Search for the cell housing the specified text and yield its (X, Y) center coordinate. 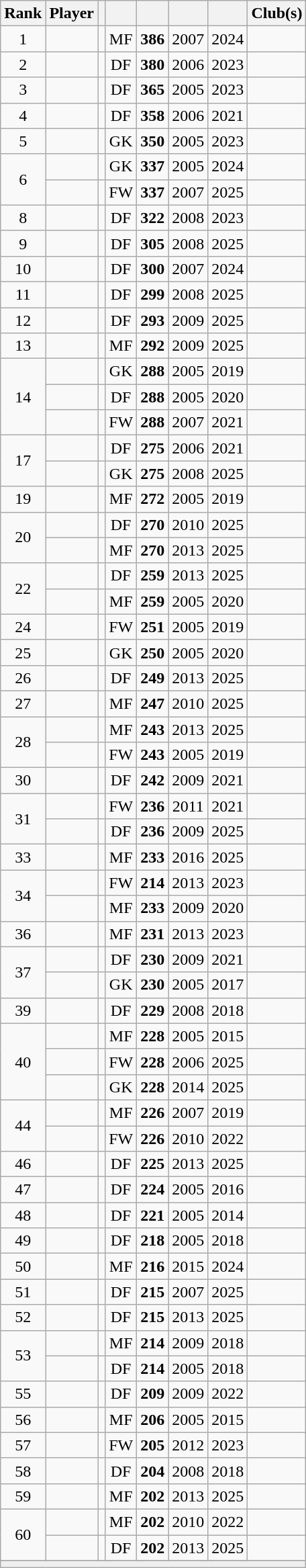
2012 (188, 1445)
58 (23, 1471)
209 (153, 1394)
9 (23, 243)
20 (23, 537)
251 (153, 627)
218 (153, 1241)
11 (23, 294)
Rank (23, 13)
44 (23, 1125)
51 (23, 1292)
250 (153, 652)
39 (23, 1010)
305 (153, 243)
50 (23, 1266)
350 (153, 141)
37 (23, 972)
272 (153, 499)
Club(s) (276, 13)
24 (23, 627)
53 (23, 1356)
33 (23, 857)
28 (23, 742)
52 (23, 1317)
380 (153, 64)
17 (23, 461)
59 (23, 1496)
3 (23, 90)
216 (153, 1266)
49 (23, 1241)
5 (23, 141)
224 (153, 1190)
40 (23, 1061)
4 (23, 116)
12 (23, 320)
1 (23, 39)
26 (23, 678)
30 (23, 781)
365 (153, 90)
2 (23, 64)
6 (23, 179)
322 (153, 218)
221 (153, 1215)
249 (153, 678)
386 (153, 39)
206 (153, 1420)
247 (153, 703)
229 (153, 1010)
19 (23, 499)
22 (23, 589)
10 (23, 269)
34 (23, 896)
358 (153, 116)
48 (23, 1215)
2011 (188, 806)
Player (72, 13)
31 (23, 819)
36 (23, 934)
293 (153, 320)
14 (23, 397)
225 (153, 1164)
299 (153, 294)
300 (153, 269)
231 (153, 934)
55 (23, 1394)
13 (23, 346)
46 (23, 1164)
2017 (228, 985)
60 (23, 1534)
47 (23, 1190)
242 (153, 781)
56 (23, 1420)
8 (23, 218)
27 (23, 703)
205 (153, 1445)
57 (23, 1445)
25 (23, 652)
292 (153, 346)
204 (153, 1471)
